Identify which cell holds the provided text, then report its [x, y] central coordinate. 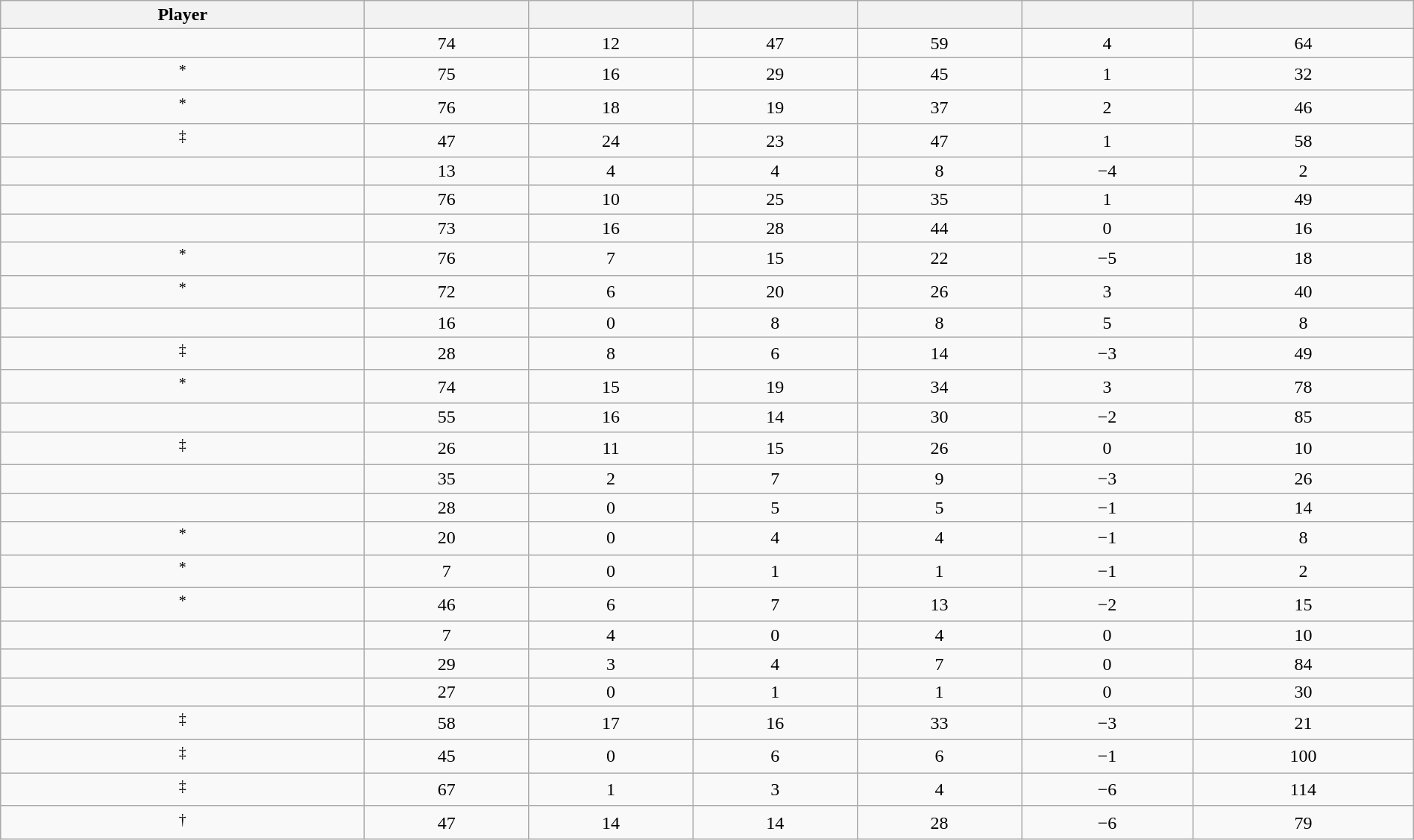
Player [183, 15]
85 [1304, 417]
32 [1304, 75]
17 [611, 723]
59 [939, 43]
73 [447, 228]
100 [1304, 756]
9 [939, 479]
64 [1304, 43]
11 [611, 449]
−5 [1107, 259]
24 [611, 140]
34 [939, 386]
23 [775, 140]
67 [447, 790]
55 [447, 417]
40 [1304, 292]
33 [939, 723]
114 [1304, 790]
27 [447, 692]
−4 [1107, 171]
72 [447, 292]
75 [447, 75]
37 [939, 107]
44 [939, 228]
25 [775, 200]
† [183, 823]
21 [1304, 723]
84 [1304, 663]
22 [939, 259]
78 [1304, 386]
79 [1304, 823]
12 [611, 43]
